Return the (X, Y) coordinate for the center point of the cell that contains the specified text.  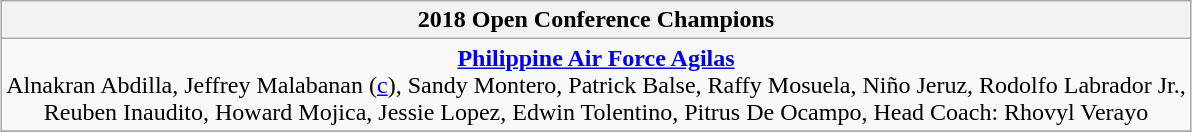
2018 Open Conference Champions (596, 20)
